Provide the [X, Y] coordinate of the cell's center where the given text is located.  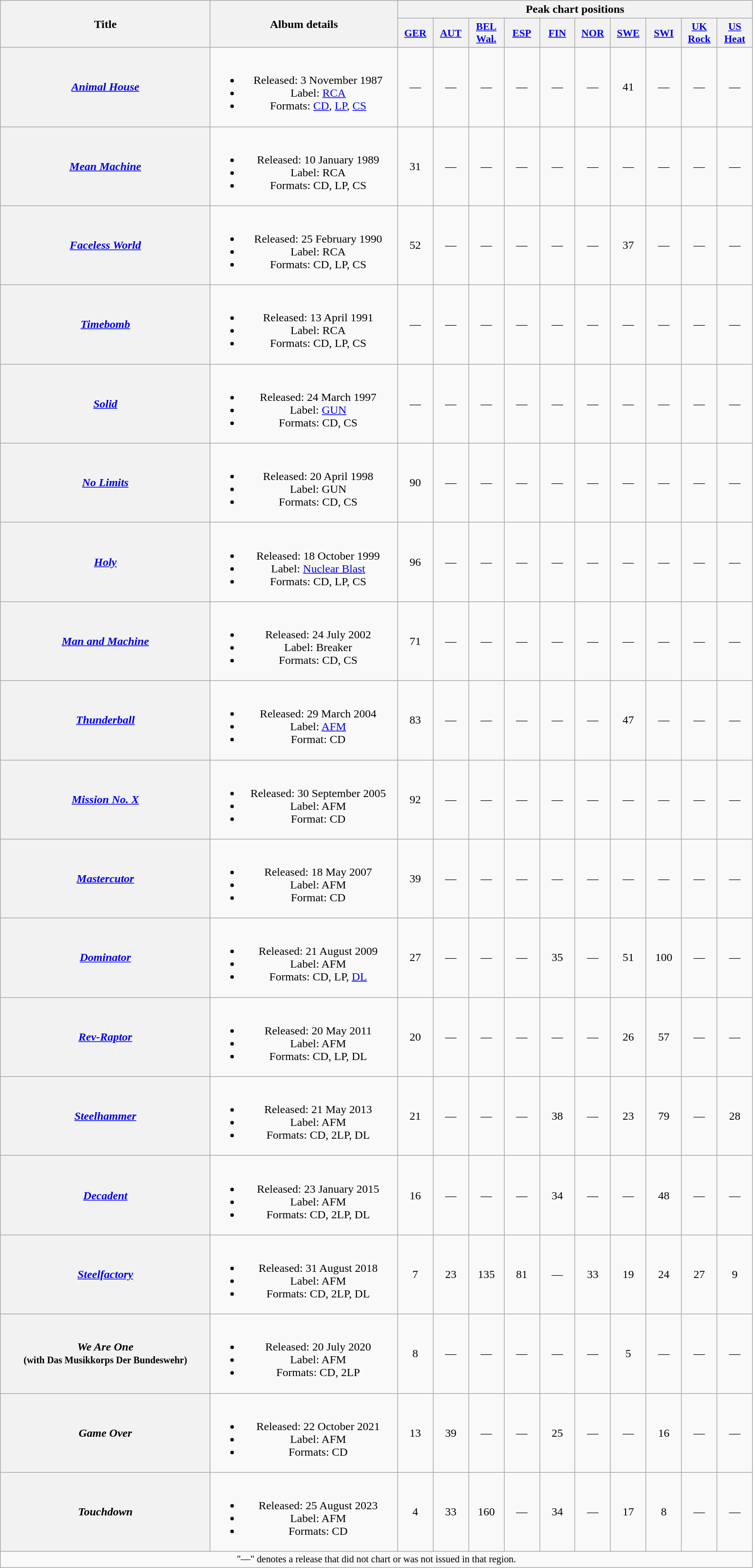
BELWal. [486, 33]
71 [415, 641]
160 [486, 1512]
Rev-Raptor [105, 1037]
13 [415, 1433]
Released: 24 July 2002Label: BreakerFormats: CD, CS [304, 641]
52 [415, 245]
41 [628, 87]
96 [415, 562]
Title [105, 24]
38 [557, 1116]
Thunderball [105, 720]
Released: 31 August 2018Label: AFMFormats: CD, 2LP, DL [304, 1275]
Released: 13 April 1991Label: RCAFormats: CD, LP, CS [304, 324]
47 [628, 720]
Released: 20 May 2011Label: AFMFormats: CD, LP, DL [304, 1037]
135 [486, 1275]
Released: 3 November 1987Label: RCAFormats: CD, LP, CS [304, 87]
Released: 21 May 2013Label: AFMFormats: CD, 2LP, DL [304, 1116]
Released: 10 January 1989Label: RCAFormats: CD, LP, CS [304, 166]
Released: 20 April 1998Label: GUNFormats: CD, CS [304, 482]
48 [663, 1195]
No Limits [105, 482]
ESP [522, 33]
4 [415, 1512]
28 [735, 1116]
Album details [304, 24]
83 [415, 720]
51 [628, 958]
9 [735, 1275]
Mastercutor [105, 879]
90 [415, 482]
Peak chart positions [575, 9]
SWE [628, 33]
UKRock [699, 33]
Mean Machine [105, 166]
20 [415, 1037]
5 [628, 1353]
GER [415, 33]
Released: 29 March 2004Label: AFMFormat: CD [304, 720]
USHeat [735, 33]
Solid [105, 404]
7 [415, 1275]
Released: 18 October 1999Label: Nuclear BlastFormats: CD, LP, CS [304, 562]
Released: 23 January 2015Label: AFMFormats: CD, 2LP, DL [304, 1195]
37 [628, 245]
24 [663, 1275]
Touchdown [105, 1512]
Steelfactory [105, 1275]
Steelhammer [105, 1116]
Game Over [105, 1433]
Released: 25 February 1990Label: RCAFormats: CD, LP, CS [304, 245]
100 [663, 958]
Dominator [105, 958]
Holy [105, 562]
Decadent [105, 1195]
"—" denotes a release that did not chart or was not issued in that region. [376, 1559]
Man and Machine [105, 641]
92 [415, 800]
Released: 21 August 2009Label: AFMFormats: CD, LP, DL [304, 958]
FIN [557, 33]
Released: 25 August 2023Label: AFMFormats: CD [304, 1512]
Released: 18 May 2007Label: AFMFormat: CD [304, 879]
NOR [592, 33]
19 [628, 1275]
Released: 30 September 2005Label: AFMFormat: CD [304, 800]
Released: 24 March 1997Label: GUNFormats: CD, CS [304, 404]
Animal House [105, 87]
57 [663, 1037]
31 [415, 166]
35 [557, 958]
Mission No. X [105, 800]
21 [415, 1116]
Released: 20 July 2020Label: AFMFormats: CD, 2LP [304, 1353]
79 [663, 1116]
SWI [663, 33]
Timebomb [105, 324]
We Are One(with Das Musikkorps Der Bundeswehr) [105, 1353]
81 [522, 1275]
AUT [451, 33]
Released: 22 October 2021Label: AFMFormats: CD [304, 1433]
Faceless World [105, 245]
17 [628, 1512]
25 [557, 1433]
26 [628, 1037]
